Search for the cell housing the specified text and yield its (X, Y) center coordinate. 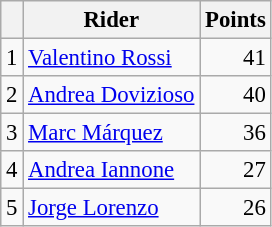
26 (236, 208)
Rider (112, 20)
41 (236, 58)
Jorge Lorenzo (112, 208)
4 (12, 170)
3 (12, 133)
Marc Márquez (112, 133)
1 (12, 58)
40 (236, 95)
2 (12, 95)
Andrea Dovizioso (112, 95)
5 (12, 208)
Valentino Rossi (112, 58)
27 (236, 170)
Points (236, 20)
36 (236, 133)
Andrea Iannone (112, 170)
